Identify which cell holds the provided text, then report its (x, y) central coordinate. 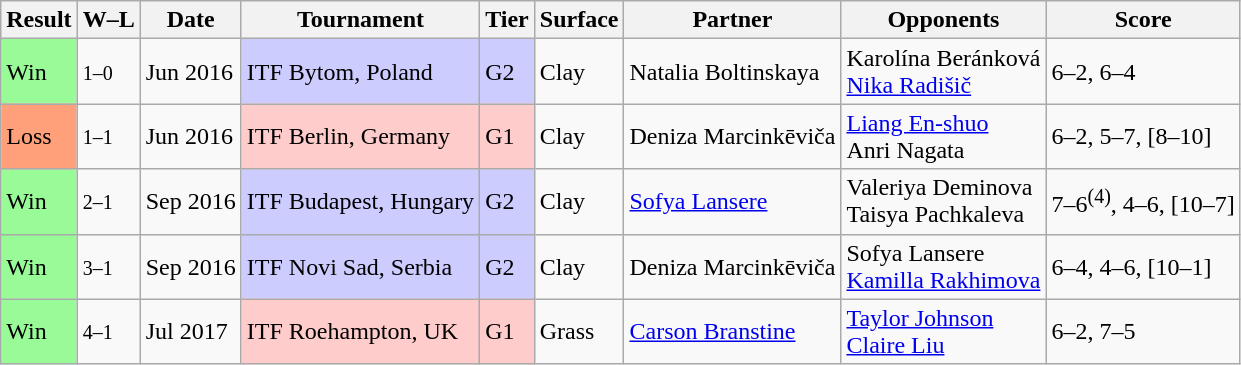
ITF Berlin, Germany (360, 136)
6–2, 6–4 (1143, 72)
6–4, 4–6, [10–1] (1143, 266)
7–6(4), 4–6, [10–7] (1143, 202)
1–0 (108, 72)
6–2, 5–7, [8–10] (1143, 136)
4–1 (108, 332)
1–1 (108, 136)
2–1 (108, 202)
ITF Bytom, Poland (360, 72)
Surface (579, 20)
Liang En-shuo Anri Nagata (944, 136)
Karolína Beránková Nika Radišič (944, 72)
6–2, 7–5 (1143, 332)
ITF Roehampton, UK (360, 332)
Grass (579, 332)
Carson Branstine (732, 332)
Jul 2017 (190, 332)
Valeriya Deminova Taisya Pachkaleva (944, 202)
Taylor Johnson Claire Liu (944, 332)
Sofya Lansere Kamilla Rakhimova (944, 266)
Loss (39, 136)
W–L (108, 20)
Natalia Boltinskaya (732, 72)
Score (1143, 20)
Tier (508, 20)
Result (39, 20)
3–1 (108, 266)
Opponents (944, 20)
ITF Novi Sad, Serbia (360, 266)
Sofya Lansere (732, 202)
Tournament (360, 20)
Date (190, 20)
ITF Budapest, Hungary (360, 202)
Partner (732, 20)
